Pinpoint the cell where the given text exists, returning its (x, y) midpoint coordinate. 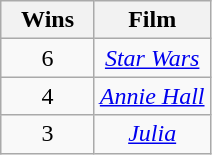
Wins (48, 20)
Annie Hall (152, 96)
Film (152, 20)
4 (48, 96)
3 (48, 134)
Star Wars (152, 58)
6 (48, 58)
Julia (152, 134)
